Find where the given text appears and provide that cell's center as [X, Y] coordinate. 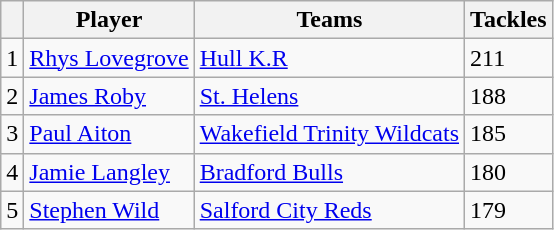
Player [109, 20]
St. Helens [329, 96]
5 [12, 210]
2 [12, 96]
188 [509, 96]
Stephen Wild [109, 210]
Tackles [509, 20]
James Roby [109, 96]
3 [12, 134]
Salford City Reds [329, 210]
Bradford Bulls [329, 172]
185 [509, 134]
Wakefield Trinity Wildcats [329, 134]
Rhys Lovegrove [109, 58]
4 [12, 172]
1 [12, 58]
Teams [329, 20]
211 [509, 58]
Jamie Langley [109, 172]
Paul Aiton [109, 134]
180 [509, 172]
Hull K.R [329, 58]
179 [509, 210]
